Output the [x, y] coordinate of the center of the cell containing the given text.  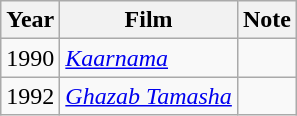
1992 [30, 96]
Year [30, 20]
Ghazab Tamasha [149, 96]
Note [266, 20]
Film [149, 20]
1990 [30, 58]
Kaarnama [149, 58]
